Return (X, Y) of the center of cell containing provided text 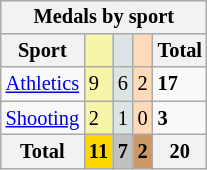
17 (180, 84)
7 (123, 152)
20 (180, 152)
Medals by sport (104, 17)
Athletics (42, 84)
9 (98, 84)
0 (143, 118)
11 (98, 152)
6 (123, 84)
Shooting (42, 118)
Sport (42, 51)
1 (123, 118)
3 (180, 118)
